Provide the [x, y] coordinate of the cell's center where the given text is located.  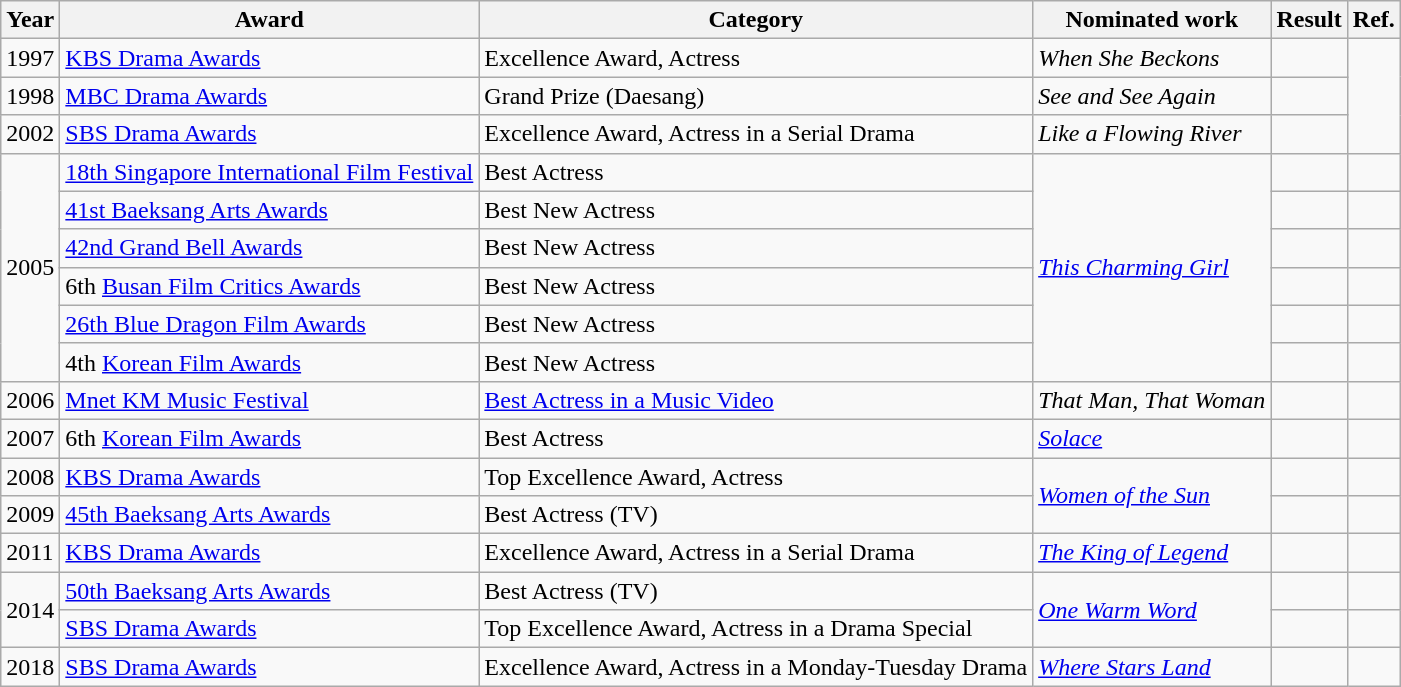
This Charming Girl [1152, 267]
2018 [30, 667]
2007 [30, 438]
6th Korean Film Awards [270, 438]
2009 [30, 515]
The King of Legend [1152, 553]
That Man, That Woman [1152, 400]
2014 [30, 610]
26th Blue Dragon Film Awards [270, 324]
50th Baeksang Arts Awards [270, 591]
Top Excellence Award, Actress in a Drama Special [756, 629]
45th Baeksang Arts Awards [270, 515]
Award [270, 20]
Where Stars Land [1152, 667]
1997 [30, 58]
Category [756, 20]
When She Beckons [1152, 58]
MBC Drama Awards [270, 96]
See and See Again [1152, 96]
2005 [30, 267]
Mnet KM Music Festival [270, 400]
Grand Prize (Daesang) [756, 96]
Excellence Award, Actress [756, 58]
2008 [30, 477]
Top Excellence Award, Actress [756, 477]
Women of the Sun [1152, 496]
18th Singapore International Film Festival [270, 172]
Excellence Award, Actress in a Monday-Tuesday Drama [756, 667]
Year [30, 20]
2006 [30, 400]
42nd Grand Bell Awards [270, 248]
41st Baeksang Arts Awards [270, 210]
6th Busan Film Critics Awards [270, 286]
Result [1309, 20]
Ref. [1374, 20]
Like a Flowing River [1152, 134]
Solace [1152, 438]
2011 [30, 553]
2002 [30, 134]
1998 [30, 96]
4th Korean Film Awards [270, 362]
Best Actress in a Music Video [756, 400]
One Warm Word [1152, 610]
Nominated work [1152, 20]
